For the text-containing cell, return its midpoint in (x, y) coordinate format. 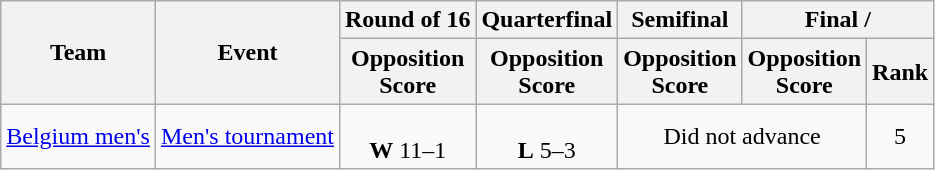
Did not advance (742, 136)
Quarterfinal (547, 20)
5 (900, 136)
Final / (838, 20)
W 11–1 (407, 136)
Team (78, 52)
L 5–3 (547, 136)
Men's tournament (247, 136)
Belgium men's (78, 136)
Round of 16 (407, 20)
Rank (900, 72)
Event (247, 52)
Semifinal (680, 20)
